From the cell containing the given text, extract its center point as [X, Y] coordinate. 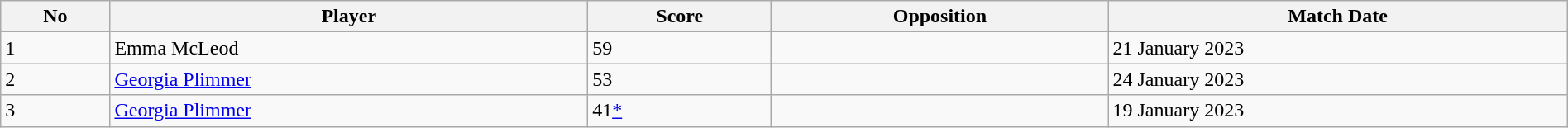
21 January 2023 [1338, 48]
Player [349, 17]
Emma McLeod [349, 48]
No [55, 17]
2 [55, 79]
53 [680, 79]
Opposition [939, 17]
3 [55, 111]
1 [55, 48]
Score [680, 17]
59 [680, 48]
41* [680, 111]
24 January 2023 [1338, 79]
Match Date [1338, 17]
19 January 2023 [1338, 111]
